Provide the [X, Y] coordinate of the cell's center where the given text is located.  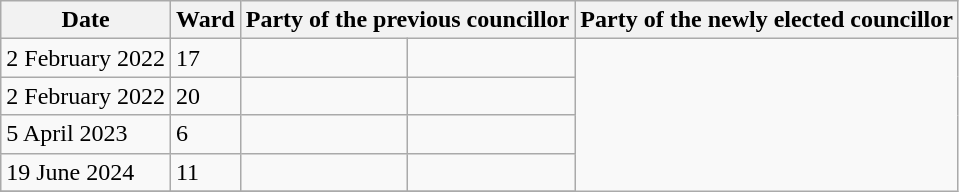
19 June 2024 [86, 172]
17 [205, 58]
Date [86, 20]
20 [205, 96]
Party of the newly elected councillor [767, 20]
6 [205, 134]
11 [205, 172]
Party of the previous councillor [408, 20]
Ward [205, 20]
5 April 2023 [86, 134]
